Detect which cell encompasses the target text, then output its (X, Y) center coordinate. 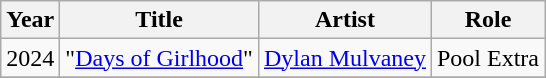
Pool Extra (488, 58)
Artist (344, 20)
Dylan Mulvaney (344, 58)
2024 (30, 58)
Title (160, 20)
Role (488, 20)
"Days of Girlhood" (160, 58)
Year (30, 20)
